Capture the cell that displays the provided text and extract its (x, y) central coordinate. 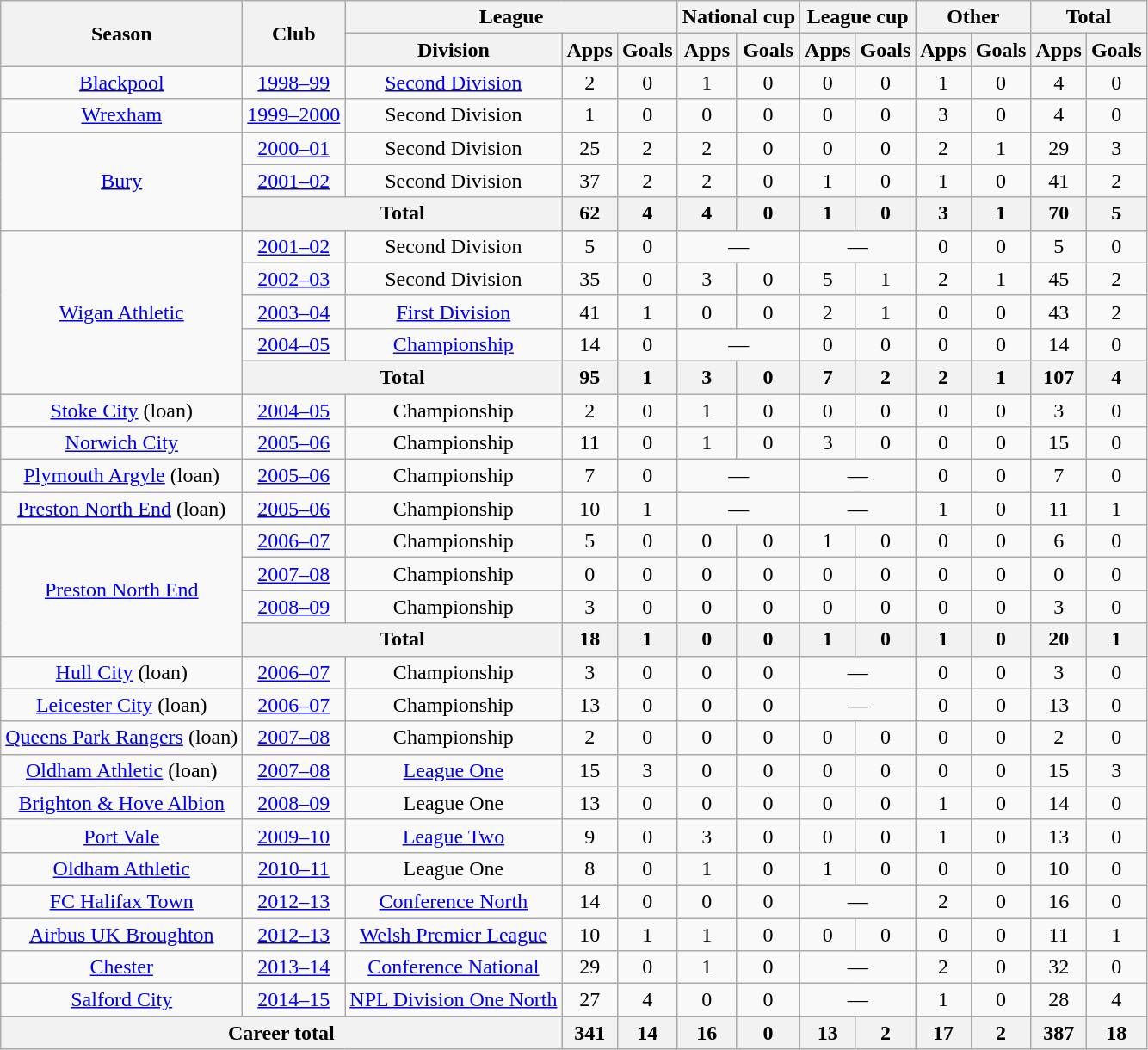
45 (1059, 279)
95 (589, 377)
35 (589, 279)
2000–01 (294, 148)
Blackpool (122, 83)
Airbus UK Broughton (122, 934)
107 (1059, 377)
Preston North End (loan) (122, 509)
62 (589, 213)
Wigan Athletic (122, 312)
2013–14 (294, 967)
Club (294, 34)
Conference North (454, 901)
Queens Park Rangers (loan) (122, 738)
6 (1059, 541)
25 (589, 148)
1998–99 (294, 83)
2010–11 (294, 868)
Wrexham (122, 115)
43 (1059, 312)
28 (1059, 1000)
Norwich City (122, 443)
2009–10 (294, 836)
Division (454, 50)
20 (1059, 639)
NPL Division One North (454, 1000)
2003–04 (294, 312)
Brighton & Hove Albion (122, 803)
FC Halifax Town (122, 901)
341 (589, 1033)
32 (1059, 967)
League (511, 17)
Other (973, 17)
League Two (454, 836)
Bury (122, 181)
Stoke City (loan) (122, 411)
National cup (738, 17)
Welsh Premier League (454, 934)
Preston North End (122, 590)
70 (1059, 213)
1999–2000 (294, 115)
2014–15 (294, 1000)
387 (1059, 1033)
Plymouth Argyle (loan) (122, 476)
Port Vale (122, 836)
Chester (122, 967)
First Division (454, 312)
Leicester City (loan) (122, 705)
Season (122, 34)
Oldham Athletic (loan) (122, 770)
2002–03 (294, 279)
27 (589, 1000)
37 (589, 181)
9 (589, 836)
Hull City (loan) (122, 672)
Salford City (122, 1000)
Career total (281, 1033)
Oldham Athletic (122, 868)
8 (589, 868)
17 (943, 1033)
League cup (858, 17)
Conference National (454, 967)
